Search for the cell housing the specified text and yield its (x, y) center coordinate. 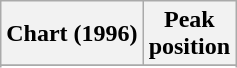
Chart (1996) (72, 34)
Peakposition (189, 34)
